For the text-containing cell, return its midpoint in (x, y) coordinate format. 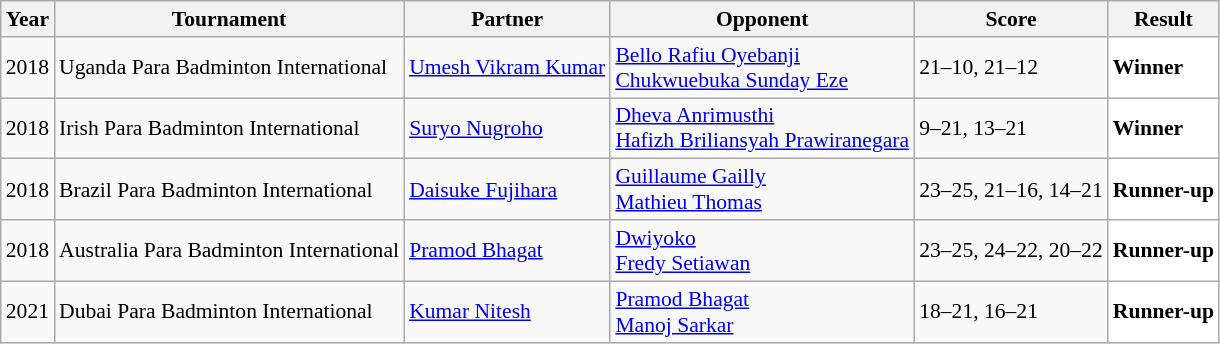
Guillaume Gailly Mathieu Thomas (762, 190)
Dheva Anrimusthi Hafizh Briliansyah Prawiranegara (762, 128)
Pramod Bhagat Manoj Sarkar (762, 312)
Year (28, 19)
2021 (28, 312)
Bello Rafiu Oyebanji Chukwuebuka Sunday Eze (762, 68)
Suryo Nugroho (507, 128)
Tournament (229, 19)
Irish Para Badminton International (229, 128)
Pramod Bhagat (507, 250)
Uganda Para Badminton International (229, 68)
Daisuke Fujihara (507, 190)
Australia Para Badminton International (229, 250)
18–21, 16–21 (1011, 312)
23–25, 21–16, 14–21 (1011, 190)
Dwiyoko Fredy Setiawan (762, 250)
Umesh Vikram Kumar (507, 68)
23–25, 24–22, 20–22 (1011, 250)
Brazil Para Badminton International (229, 190)
Partner (507, 19)
Kumar Nitesh (507, 312)
Score (1011, 19)
Dubai Para Badminton International (229, 312)
21–10, 21–12 (1011, 68)
Opponent (762, 19)
Result (1164, 19)
9–21, 13–21 (1011, 128)
